Locate the cell with the specified text and output its (x, y) center coordinate. 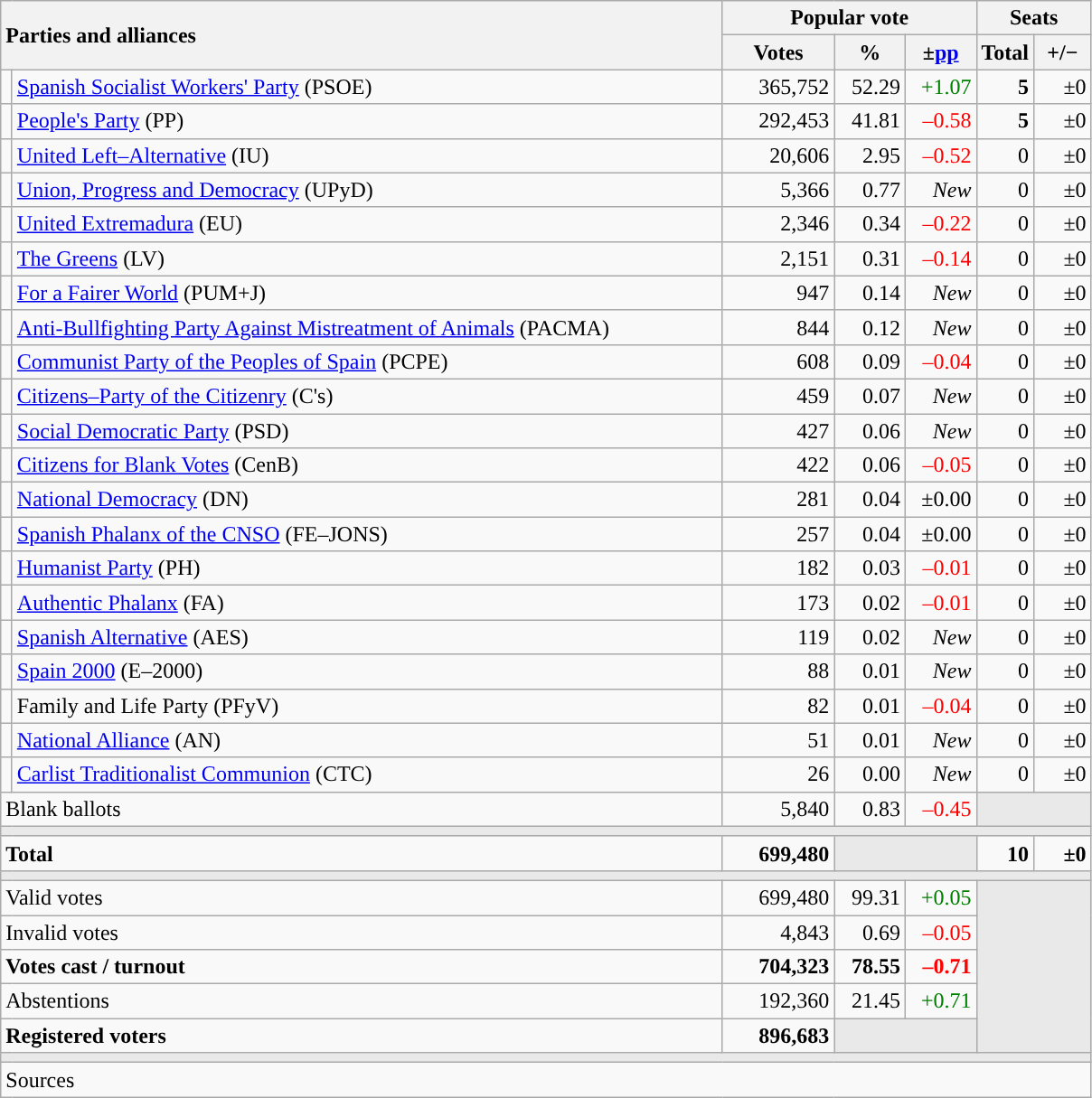
52.29 (870, 87)
Union, Progress and Democracy (UPyD) (367, 190)
99.31 (870, 897)
Citizens–Party of the Citizenry (C's) (367, 396)
Authentic Phalanx (FA) (367, 603)
192,360 (778, 1001)
844 (778, 327)
0.77 (870, 190)
Registered voters (362, 1036)
–0.71 (940, 967)
Carlist Traditionalist Communion (CTC) (367, 774)
–0.52 (940, 155)
20,606 (778, 155)
Spanish Socialist Workers' Party (PSOE) (367, 87)
896,683 (778, 1036)
Abstentions (362, 1001)
Citizens for Blank Votes (CenB) (367, 465)
365,752 (778, 87)
0.34 (870, 224)
Family and Life Party (PFyV) (367, 706)
21.45 (870, 1001)
0.31 (870, 258)
292,453 (778, 121)
422 (778, 465)
41.81 (870, 121)
–0.58 (940, 121)
Sources (546, 1080)
±pp (940, 52)
% (870, 52)
–0.14 (940, 258)
0.83 (870, 809)
For a Fairer World (PUM+J) (367, 293)
National Alliance (AN) (367, 740)
Spanish Alternative (AES) (367, 637)
United Left–Alternative (IU) (367, 155)
2,151 (778, 258)
78.55 (870, 967)
+0.71 (940, 1001)
0.12 (870, 327)
5,366 (778, 190)
281 (778, 500)
459 (778, 396)
Spain 2000 (E–2000) (367, 671)
0.03 (870, 568)
82 (778, 706)
Valid votes (362, 897)
704,323 (778, 967)
0.09 (870, 361)
2,346 (778, 224)
Spanish Phalanx of the CNSO (FE–JONS) (367, 534)
Invalid votes (362, 932)
Seats (1034, 18)
+1.07 (940, 87)
Parties and alliances (362, 35)
26 (778, 774)
173 (778, 603)
947 (778, 293)
0.07 (870, 396)
4,843 (778, 932)
+/− (1063, 52)
Anti-Bullfighting Party Against Mistreatment of Animals (PACMA) (367, 327)
People's Party (PP) (367, 121)
427 (778, 431)
0.69 (870, 932)
10 (1005, 853)
Votes (778, 52)
0.00 (870, 774)
119 (778, 637)
–0.22 (940, 224)
–0.45 (940, 809)
Humanist Party (PH) (367, 568)
Blank ballots (362, 809)
182 (778, 568)
Communist Party of the Peoples of Spain (PCPE) (367, 361)
Votes cast / turnout (362, 967)
608 (778, 361)
88 (778, 671)
Social Democratic Party (PSD) (367, 431)
The Greens (LV) (367, 258)
United Extremadura (EU) (367, 224)
2.95 (870, 155)
Popular vote (850, 18)
0.14 (870, 293)
5,840 (778, 809)
257 (778, 534)
51 (778, 740)
National Democracy (DN) (367, 500)
+0.05 (940, 897)
